Search for the cell housing the specified text and yield its (X, Y) center coordinate. 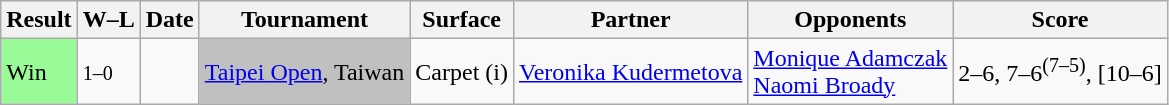
Tournament (304, 20)
Carpet (i) (462, 72)
Date (170, 20)
Score (1060, 20)
Win (39, 72)
W–L (108, 20)
2–6, 7–6(7–5), [10–6] (1060, 72)
Opponents (850, 20)
1–0 (108, 72)
Taipei Open, Taiwan (304, 72)
Result (39, 20)
Partner (630, 20)
Monique Adamczak Naomi Broady (850, 72)
Surface (462, 20)
Veronika Kudermetova (630, 72)
